From the cell containing the given text, extract its center point as (X, Y) coordinate. 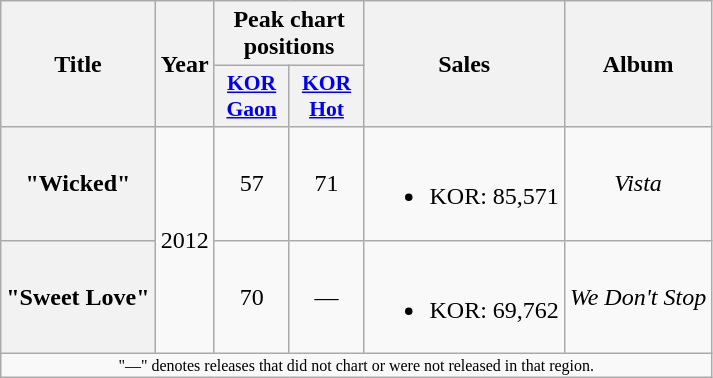
2012 (184, 240)
71 (326, 184)
57 (252, 184)
Album (638, 64)
We Don't Stop (638, 296)
KORHot (326, 96)
KOR Gaon (252, 96)
KOR: 69,762 (464, 296)
Sales (464, 64)
— (326, 296)
KOR: 85,571 (464, 184)
Vista (638, 184)
Peak chart positions (289, 34)
"—" denotes releases that did not chart or were not released in that region. (356, 365)
Year (184, 64)
"Sweet Love" (78, 296)
70 (252, 296)
"Wicked" (78, 184)
Title (78, 64)
